Return (X, Y) of the center of cell containing provided text 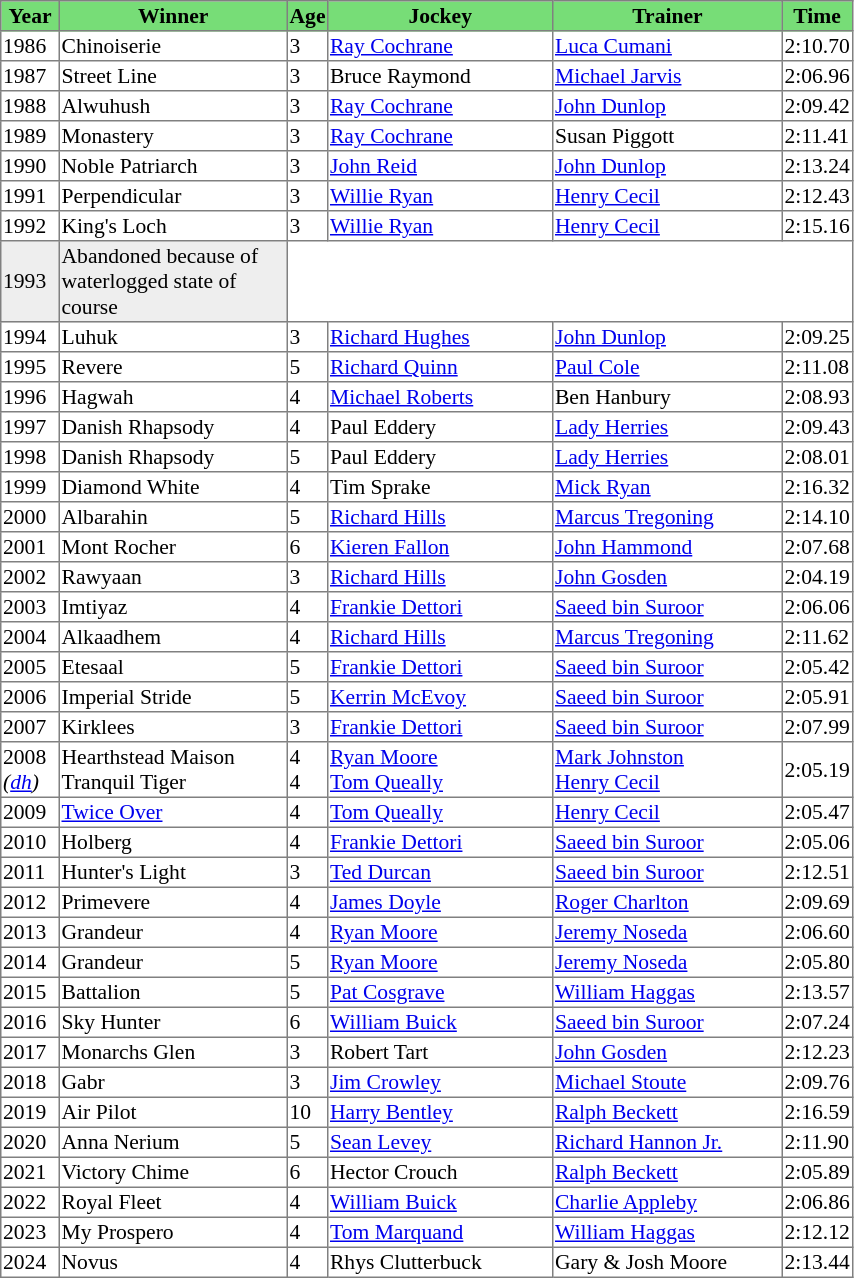
Year (30, 16)
1996 (30, 397)
Gabr (173, 1082)
2:16.32 (817, 487)
2:13.44 (817, 1262)
2:14.10 (817, 517)
King's Loch (173, 226)
Monastery (173, 136)
Harry Bentley (440, 1112)
2:07.24 (817, 1022)
Rawyaan (173, 577)
Royal Fleet (173, 1202)
Primevere (173, 902)
Diamond White (173, 487)
2:12.23 (817, 1052)
2011 (30, 872)
Revere (173, 367)
Winner (173, 16)
2017 (30, 1052)
James Doyle (440, 902)
Mark JohnstonHenry Cecil (668, 770)
John Hammond (668, 547)
2019 (30, 1112)
Mont Rocher (173, 547)
2:05.19 (817, 770)
2:13.57 (817, 992)
2012 (30, 902)
2018 (30, 1082)
2:11.41 (817, 136)
Etesaal (173, 667)
Ben Hanbury (668, 397)
Tom Marquand (440, 1232)
Luhuk (173, 337)
2001 (30, 547)
1991 (30, 196)
Sky Hunter (173, 1022)
2007 (30, 727)
2:12.12 (817, 1232)
Ted Durcan (440, 872)
Richard Hughes (440, 337)
2023 (30, 1232)
2:09.42 (817, 106)
2:04.19 (817, 577)
2:07.68 (817, 547)
2:05.89 (817, 1172)
2:09.69 (817, 902)
1992 (30, 226)
2:08.01 (817, 457)
1988 (30, 106)
2014 (30, 962)
Kerrin McEvoy (440, 697)
1986 (30, 46)
Sean Levey (440, 1142)
1998 (30, 457)
1997 (30, 427)
Chinoiserie (173, 46)
Susan Piggott (668, 136)
Noble Patriarch (173, 166)
Charlie Appleby (668, 1202)
Air Pilot (173, 1112)
Tom Queally (440, 812)
2013 (30, 932)
Trainer (668, 16)
Jockey (440, 16)
1995 (30, 367)
Robert Tart (440, 1052)
2000 (30, 517)
2:16.59 (817, 1112)
Imperial Stride (173, 697)
2:07.99 (817, 727)
2:12.51 (817, 872)
2:06.60 (817, 932)
2:05.42 (817, 667)
Hearthstead MaisonTranquil Tiger (173, 770)
Jim Crowley (440, 1082)
Pat Cosgrave (440, 992)
Rhys Clutterbuck (440, 1262)
2008(dh) (30, 770)
Battalion (173, 992)
2:10.70 (817, 46)
2:05.80 (817, 962)
Abandoned because of waterlogged state of course (173, 282)
Ryan MooreTom Queally (440, 770)
2:15.16 (817, 226)
2020 (30, 1142)
Michael Roberts (440, 397)
1989 (30, 136)
2016 (30, 1022)
John Reid (440, 166)
2:08.93 (817, 397)
Hagwah (173, 397)
Mick Ryan (668, 487)
1990 (30, 166)
Bruce Raymond (440, 76)
Holberg (173, 842)
1993 (30, 282)
Richard Quinn (440, 367)
2:05.91 (817, 697)
Novus (173, 1262)
Street Line (173, 76)
Roger Charlton (668, 902)
My Prospero (173, 1232)
Age (307, 16)
Time (817, 16)
2:09.25 (817, 337)
Imtiyaz (173, 607)
2002 (30, 577)
Albarahin (173, 517)
2:11.08 (817, 367)
Perpendicular (173, 196)
2010 (30, 842)
2009 (30, 812)
Kieren Fallon (440, 547)
Paul Cole (668, 367)
10 (307, 1112)
2006 (30, 697)
2:09.43 (817, 427)
1987 (30, 76)
1994 (30, 337)
2:06.06 (817, 607)
2005 (30, 667)
Hunter's Light (173, 872)
Alwuhush (173, 106)
Hector Crouch (440, 1172)
Alkaadhem (173, 637)
2022 (30, 1202)
2:11.62 (817, 637)
2:09.76 (817, 1082)
Anna Nerium (173, 1142)
Luca Cumani (668, 46)
2:05.47 (817, 812)
2:12.43 (817, 196)
Victory Chime (173, 1172)
2015 (30, 992)
2003 (30, 607)
Monarchs Glen (173, 1052)
2:06.86 (817, 1202)
2:11.90 (817, 1142)
2004 (30, 637)
Twice Over (173, 812)
Tim Sprake (440, 487)
Gary & Josh Moore (668, 1262)
2021 (30, 1172)
2:05.06 (817, 842)
44 (307, 770)
Michael Stoute (668, 1082)
2024 (30, 1262)
Michael Jarvis (668, 76)
Kirklees (173, 727)
1999 (30, 487)
2:13.24 (817, 166)
2:06.96 (817, 76)
Richard Hannon Jr. (668, 1142)
